Locate the cell with the specified text and output its (x, y) center coordinate. 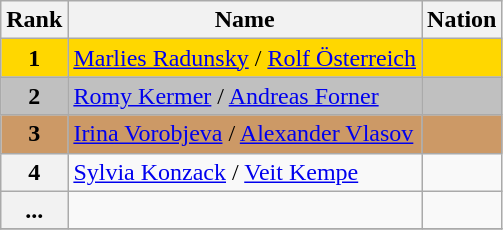
Nation (462, 20)
Romy Kermer / Andreas Forner (245, 96)
Name (245, 20)
4 (34, 172)
Sylvia Konzack / Veit Kempe (245, 172)
2 (34, 96)
Marlies Radunsky / Rolf Österreich (245, 58)
Rank (34, 20)
Irina Vorobjeva / Alexander Vlasov (245, 134)
1 (34, 58)
3 (34, 134)
... (34, 210)
